Return (x, y) of the center of cell containing provided text 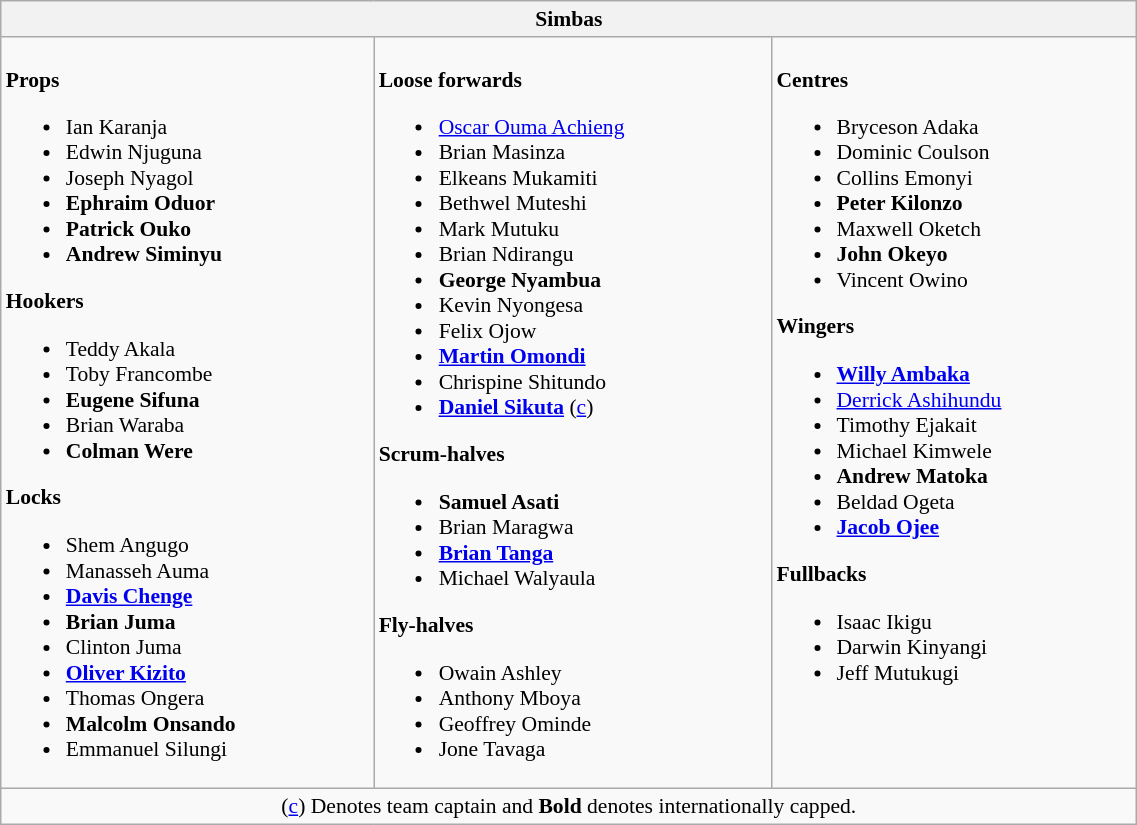
(c) Denotes team captain and Bold denotes internationally capped. (569, 806)
Simbas (569, 19)
